Pinpoint the cell where the given text exists, returning its (x, y) midpoint coordinate. 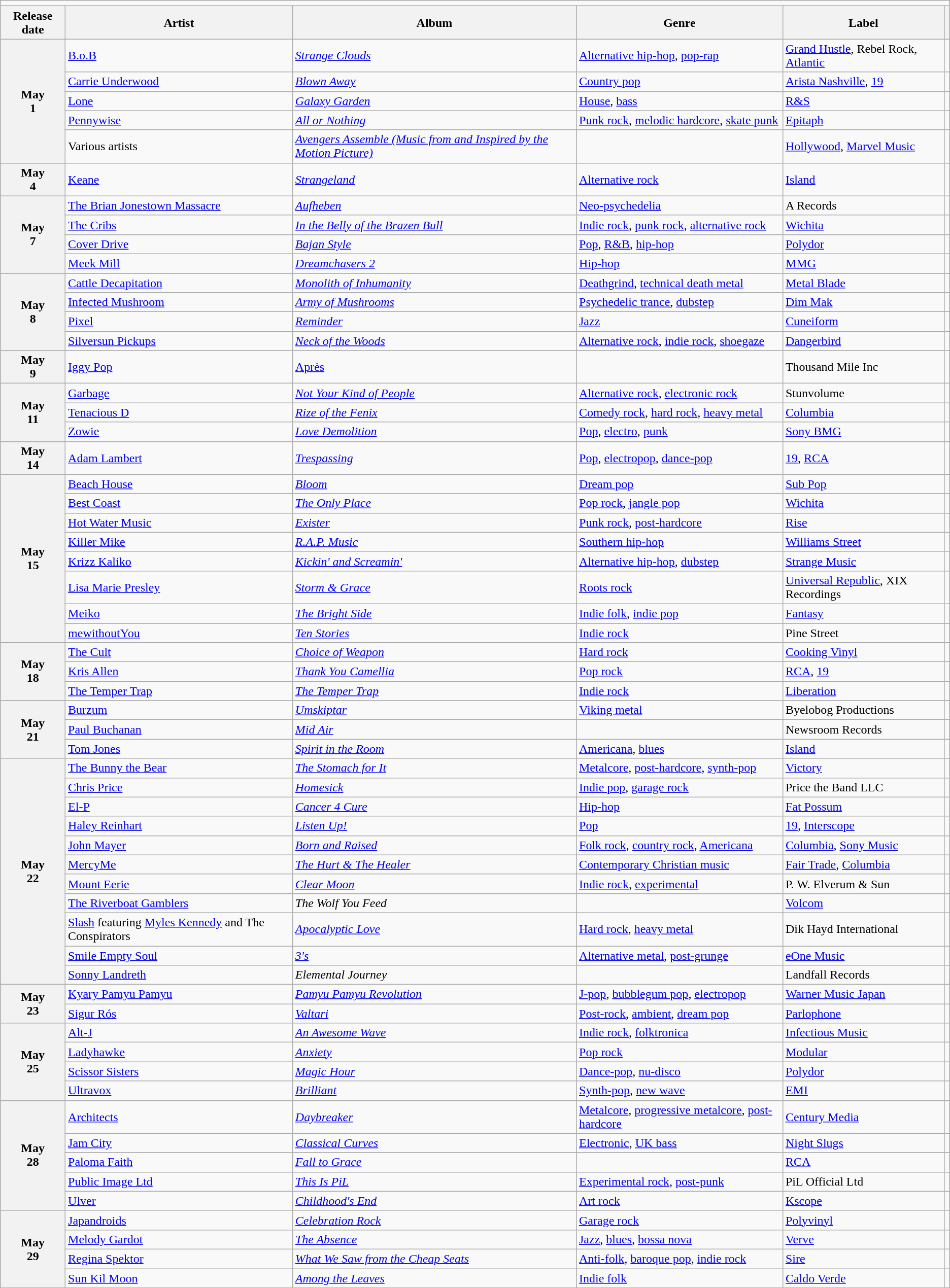
Umskiptar (434, 710)
Ulver (179, 1201)
Keane (179, 180)
Anxiety (434, 1052)
Liberation (863, 691)
Bloom (434, 484)
Volcom (863, 903)
Epitaph (863, 120)
Pop, R&B, hip-hop (680, 244)
Alternative hip-hop, pop-rap (680, 56)
Japandroids (179, 1220)
Aufheben (434, 205)
Landfall Records (863, 975)
Reminder (434, 322)
Metalcore, progressive metalcore, post-hardcore (680, 1117)
May14 (33, 458)
19, RCA (863, 458)
In the Belly of the Brazen Bull (434, 225)
Punk rock, post-hardcore (680, 523)
Killer Mike (179, 542)
Choice of Weapon (434, 652)
Sonny Landreth (179, 975)
Pamyu Pamyu Revolution (434, 994)
Public Image Ltd (179, 1181)
Ultravox (179, 1091)
The Stomach for It (434, 768)
Artist (179, 22)
Dangerbird (863, 341)
Best Coast (179, 503)
EMI (863, 1091)
May15 (33, 559)
May8 (33, 311)
Listen Up! (434, 826)
Indie rock, folktronica (680, 1033)
Byelobog Productions (863, 710)
Indie pop, garage rock (680, 787)
Pop rock, jangle pop (680, 503)
Roots rock (680, 587)
Metal Blade (863, 283)
Polyvinyl (863, 1220)
Warner Music Japan (863, 994)
Dance-pop, nu-disco (680, 1071)
Thank You Camellia (434, 672)
The Riverboat Gamblers (179, 903)
Rize of the Fenix (434, 412)
Fair Trade, Columbia (863, 864)
RCA, 19 (863, 672)
P. W. Elverum & Sun (863, 884)
Thousand Mile Inc (863, 367)
Universal Republic, XIX Recordings (863, 587)
Comedy rock, hard rock, heavy metal (680, 412)
Price the Band LLC (863, 787)
Carrie Underwood (179, 82)
Kris Allen (179, 672)
Williams Street (863, 542)
Daybreaker (434, 1117)
Columbia (863, 412)
The Bright Side (434, 613)
Neck of the Woods (434, 341)
Sire (863, 1259)
R&S (863, 101)
Storm & Grace (434, 587)
Sony BMG (863, 432)
19, Interscope (863, 826)
Paloma Faith (179, 1162)
Kickin' and Screamin' (434, 561)
Victory (863, 768)
Deathgrind, technical death metal (680, 283)
Jazz (680, 322)
Alternative rock, electronic rock (680, 393)
MMG (863, 263)
Fantasy (863, 613)
Post-rock, ambient, dream pop (680, 1014)
Love Demolition (434, 432)
Iggy Pop (179, 367)
Alt-J (179, 1033)
Paul Buchanan (179, 729)
Release date (33, 22)
Alternative rock, indie rock, shoegaze (680, 341)
Avengers Assemble (Music from and Inspired by the Motion Picture) (434, 146)
Meiko (179, 613)
Infected Mushroom (179, 302)
Haley Reinhart (179, 826)
Scissor Sisters (179, 1071)
Mid Air (434, 729)
Monolith of Inhumanity (434, 283)
Fat Possum (863, 807)
RCA (863, 1162)
Stunvolume (863, 393)
Dreamchasers 2 (434, 263)
Alternative rock (680, 180)
A Records (863, 205)
Caldo Verde (863, 1278)
Cancer 4 Cure (434, 807)
Hard rock (680, 652)
Fall to Grace (434, 1162)
The Cribs (179, 225)
Newsroom Records (863, 729)
May1 (33, 101)
Contemporary Christian music (680, 864)
The Cult (179, 652)
Southern hip-hop (680, 542)
R.A.P. Music (434, 542)
Chris Price (179, 787)
Ladyhawke (179, 1052)
Indie folk (680, 1278)
Architects (179, 1117)
Night Slugs (863, 1143)
May28 (33, 1156)
Anti-folk, baroque pop, indie rock (680, 1259)
Jam City (179, 1143)
Kscope (863, 1201)
Melody Gardot (179, 1239)
This Is PiL (434, 1181)
May18 (33, 672)
Hollywood, Marvel Music (863, 146)
Century Media (863, 1117)
Lisa Marie Presley (179, 587)
May29 (33, 1249)
The Hurt & The Healer (434, 864)
Beach House (179, 484)
Pennywise (179, 120)
Cooking Vinyl (863, 652)
Cattle Decapitation (179, 283)
Exister (434, 523)
Verve (863, 1239)
Strange Clouds (434, 56)
Garbage (179, 393)
Clear Moon (434, 884)
Homesick (434, 787)
Indie folk, indie pop (680, 613)
Après (434, 367)
Neo-psychedelia (680, 205)
May9 (33, 367)
Art rock (680, 1201)
J-pop, bubblegum pop, electropop (680, 994)
Tenacious D (179, 412)
An Awesome Wave (434, 1033)
Spirit in the Room (434, 749)
Galaxy Garden (434, 101)
The Brian Jonestown Massacre (179, 205)
House, bass (680, 101)
Lone (179, 101)
Silversun Pickups (179, 341)
Army of Mushrooms (434, 302)
Strangeland (434, 180)
Elemental Journey (434, 975)
The Absence (434, 1239)
Smile Empty Soul (179, 955)
El-P (179, 807)
May21 (33, 729)
Sun Kil Moon (179, 1278)
Zowie (179, 432)
Country pop (680, 82)
May25 (33, 1062)
Dim Mak (863, 302)
Strange Music (863, 561)
Indie rock, experimental (680, 884)
Indie rock, punk rock, alternative rock (680, 225)
Hot Water Music (179, 523)
Pop (680, 826)
Magic Hour (434, 1071)
Trespassing (434, 458)
MercyMe (179, 864)
Celebration Rock (434, 1220)
Slash featuring Myles Kennedy and The Conspirators (179, 929)
Blown Away (434, 82)
Pixel (179, 322)
Dream pop (680, 484)
Americana, blues (680, 749)
May11 (33, 412)
Cuneiform (863, 322)
Kyary Pamyu Pamyu (179, 994)
Cover Drive (179, 244)
John Mayer (179, 845)
Mount Eerie (179, 884)
Jazz, blues, bossa nova (680, 1239)
Columbia, Sony Music (863, 845)
Viking metal (680, 710)
The Bunny the Bear (179, 768)
Psychedelic trance, dubstep (680, 302)
Rise (863, 523)
Not Your Kind of People (434, 393)
Regina Spektor (179, 1259)
Electronic, UK bass (680, 1143)
Sigur Rós (179, 1014)
Brilliant (434, 1091)
Dik Hayd International (863, 929)
Folk rock, country rock, Americana (680, 845)
Synth-pop, new wave (680, 1091)
Various artists (179, 146)
Metalcore, post-hardcore, synth-pop (680, 768)
Krizz Kaliko (179, 561)
Parlophone (863, 1014)
Alternative hip-hop, dubstep (680, 561)
Bajan Style (434, 244)
What We Saw from the Cheap Seats (434, 1259)
Tom Jones (179, 749)
Apocalyptic Love (434, 929)
Pop, electro, punk (680, 432)
Sub Pop (863, 484)
Modular (863, 1052)
Garage rock (680, 1220)
Among the Leaves (434, 1278)
Childhood's End (434, 1201)
Alternative metal, post-grunge (680, 955)
Experimental rock, post-punk (680, 1181)
eOne Music (863, 955)
The Only Place (434, 503)
Pop, electropop, dance-pop (680, 458)
Arista Nashville, 19 (863, 82)
Grand Hustle, Rebel Rock, Atlantic (863, 56)
May22 (33, 872)
Label (863, 22)
B.o.B (179, 56)
mewithoutYou (179, 633)
3's (434, 955)
Born and Raised (434, 845)
Burzum (179, 710)
Genre (680, 22)
Adam Lambert (179, 458)
PiL Official Ltd (863, 1181)
Album (434, 22)
May7 (33, 234)
May4 (33, 180)
Punk rock, melodic hardcore, skate punk (680, 120)
Pine Street (863, 633)
Meek Mill (179, 263)
Hard rock, heavy metal (680, 929)
Valtari (434, 1014)
May23 (33, 1004)
All or Nothing (434, 120)
Classical Curves (434, 1143)
The Wolf You Feed (434, 903)
Ten Stories (434, 633)
Infectious Music (863, 1033)
